Provide the [X, Y] coordinate of the cell's center where the given text is located.  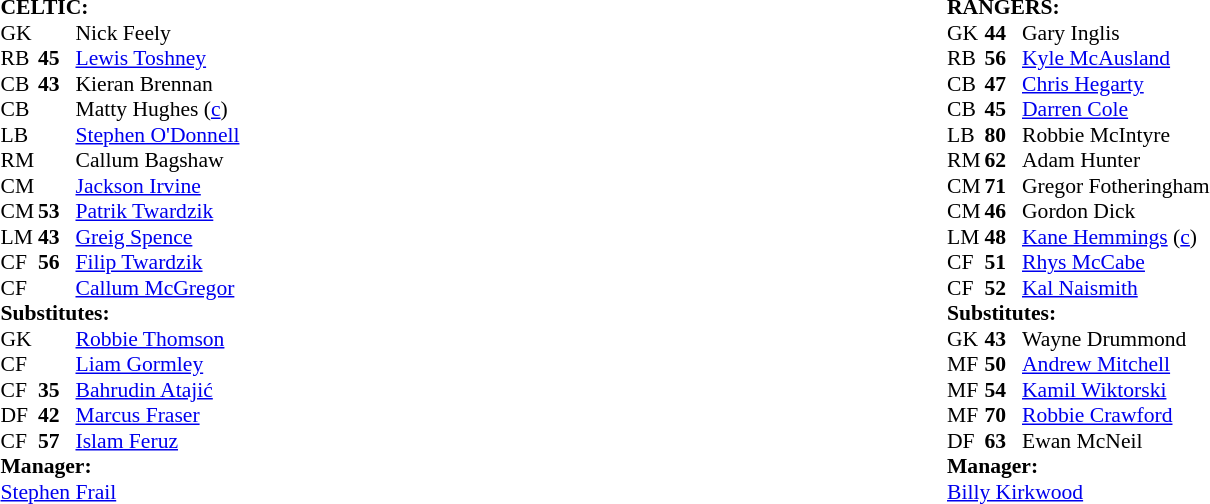
63 [1003, 441]
Andrew Mitchell [1116, 365]
54 [1003, 390]
Kal Naismith [1116, 288]
62 [1003, 161]
Wayne Drummond [1116, 339]
Ewan McNeil [1116, 441]
Liam Gormley [158, 365]
57 [57, 441]
Rhys McCabe [1116, 263]
Bahrudin Atajić [158, 390]
70 [1003, 415]
Robbie Thomson [158, 339]
Islam Feruz [158, 441]
Jackson Irvine [158, 186]
51 [1003, 263]
Lewis Toshney [158, 59]
46 [1003, 211]
53 [57, 211]
Patrik Twardzik [158, 211]
Gordon Dick [1116, 211]
Chris Hegarty [1116, 84]
71 [1003, 186]
Gary Inglis [1116, 33]
Kamil Wiktorski [1116, 390]
Nick Feely [158, 33]
47 [1003, 84]
Robbie McIntyre [1116, 135]
Kyle McAusland [1116, 59]
Kane Hemmings (c) [1116, 237]
Marcus Fraser [158, 415]
42 [57, 415]
Greig Spence [158, 237]
Robbie Crawford [1116, 415]
Stephen O'Donnell [158, 135]
35 [57, 390]
Matty Hughes (c) [158, 109]
80 [1003, 135]
52 [1003, 288]
Adam Hunter [1116, 161]
Darren Cole [1116, 109]
48 [1003, 237]
Filip Twardzik [158, 263]
Gregor Fotheringham [1116, 186]
50 [1003, 365]
Kieran Brennan [158, 84]
Callum Bagshaw [158, 161]
44 [1003, 33]
Callum McGregor [158, 288]
